Search for the cell housing the specified text and yield its [x, y] center coordinate. 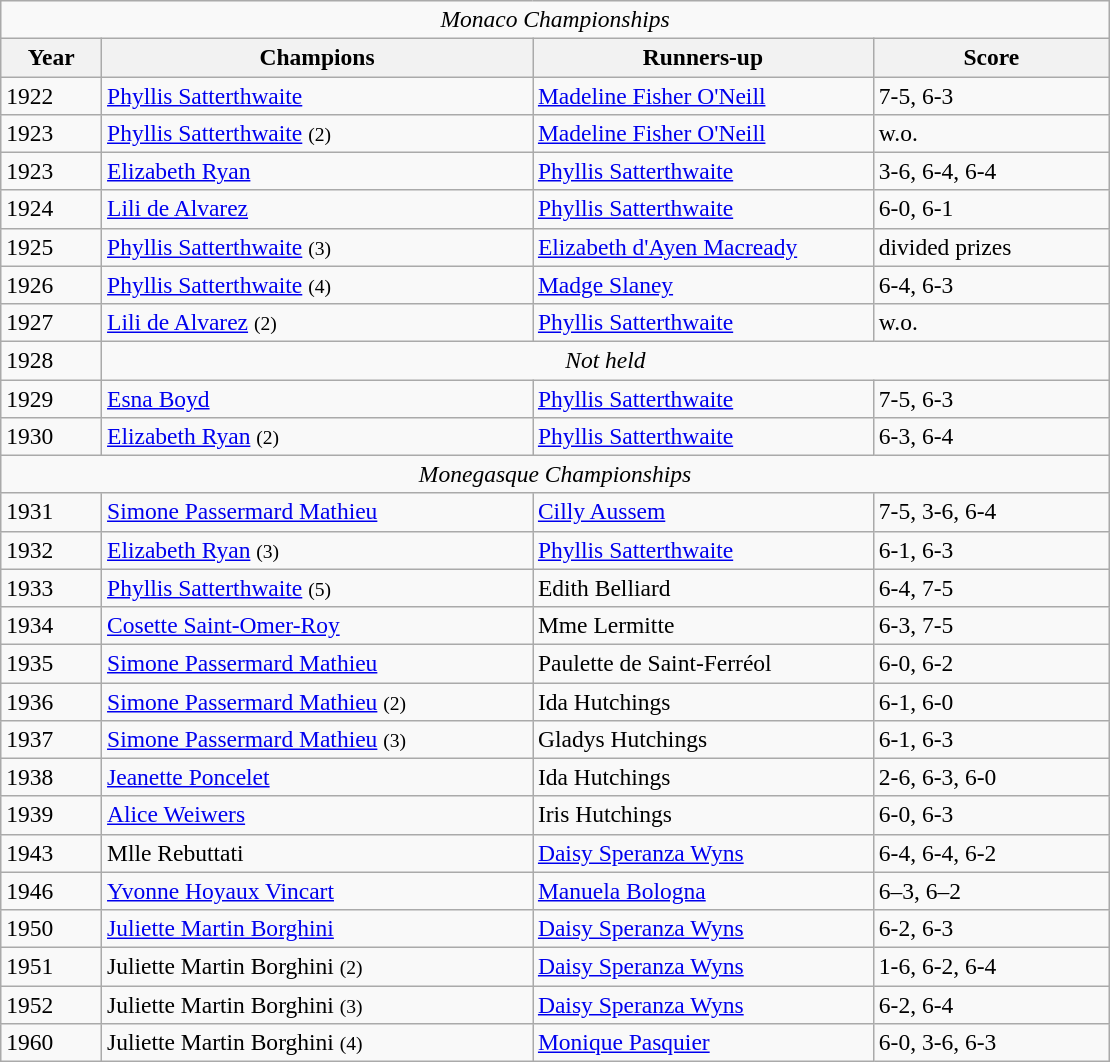
1938 [52, 777]
6-4, 6-4, 6-2 [991, 853]
Score [991, 57]
7-5, 3-6, 6-4 [991, 512]
1922 [52, 95]
Phyllis Satterthwaite (5) [318, 588]
Edith Belliard [702, 588]
Cilly Aussem [702, 512]
1924 [52, 209]
3-6, 6-4, 6-4 [991, 171]
2-6, 6-3, 6-0 [991, 777]
divided prizes [991, 247]
6-0, 6-1 [991, 209]
6-1, 6-0 [991, 701]
1960 [52, 1042]
Year [52, 57]
1932 [52, 550]
Runners-up [702, 57]
Simone Passermard Mathieu (3) [318, 739]
1936 [52, 701]
1926 [52, 285]
Monique Pasquier [702, 1042]
Yvonne Hoyaux Vincart [318, 891]
Cosette Saint-Omer-Roy [318, 625]
Juliette Martin Borghini (3) [318, 1004]
Not held [606, 360]
Alice Weiwers [318, 815]
1951 [52, 966]
6-3, 6-4 [991, 436]
1950 [52, 928]
6-0, 6-2 [991, 663]
6-2, 6-4 [991, 1004]
1928 [52, 360]
Elizabeth Ryan [318, 171]
1927 [52, 322]
Mme Lermitte [702, 625]
1934 [52, 625]
Simone Passermard Mathieu (2) [318, 701]
6-2, 6-3 [991, 928]
1939 [52, 815]
Juliette Martin Borghini (4) [318, 1042]
6-3, 7-5 [991, 625]
1933 [52, 588]
Monegasque Championships [555, 474]
Lili de Alvarez [318, 209]
Elizabeth Ryan (2) [318, 436]
Gladys Hutchings [702, 739]
1952 [52, 1004]
Paulette de Saint-Ferréol [702, 663]
1-6, 6-2, 6-4 [991, 966]
Champions [318, 57]
Lili de Alvarez (2) [318, 322]
1935 [52, 663]
1937 [52, 739]
1943 [52, 853]
Jeanette Poncelet [318, 777]
Iris Hutchings [702, 815]
Phyllis Satterthwaite (3) [318, 247]
Manuela Bologna [702, 891]
1925 [52, 247]
Elizabeth Ryan (3) [318, 550]
Phyllis Satterthwaite (4) [318, 285]
Phyllis Satterthwaite (2) [318, 133]
Juliette Martin Borghini [318, 928]
6-4, 7-5 [991, 588]
1931 [52, 512]
1930 [52, 436]
Esna Boyd [318, 398]
6-0, 6-3 [991, 815]
1929 [52, 398]
6–3, 6–2 [991, 891]
Juliette Martin Borghini (2) [318, 966]
6-4, 6-3 [991, 285]
6-0, 3-6, 6-3 [991, 1042]
Madge Slaney [702, 285]
Mlle Rebuttati [318, 853]
Elizabeth d'Ayen Macready [702, 247]
Monaco Championships [555, 19]
1946 [52, 891]
